Determine the [X, Y] coordinate at the center of the cell enclosing the given text.  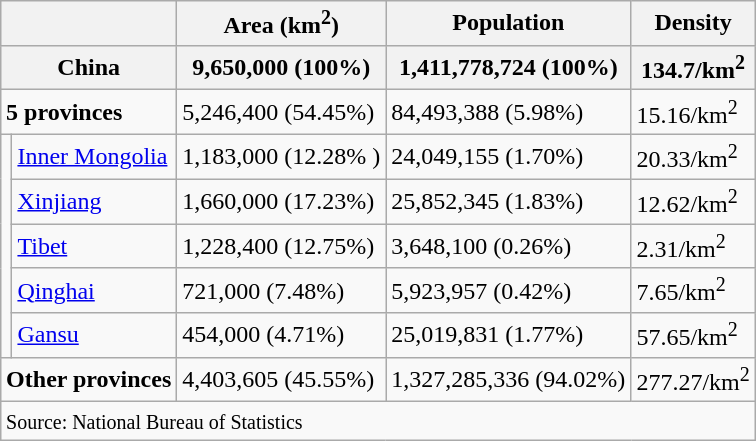
7.65/km2 [693, 290]
1,660,000 (17.23%) [282, 202]
Population [508, 24]
1,411,778,724 (100%) [508, 68]
25,019,831 (1.77%) [508, 336]
5,923,957 (0.42%) [508, 290]
Inner Mongolia [94, 156]
1,228,400 (12.75%) [282, 246]
Source: National Bureau of Statistics [378, 421]
Qinghai [94, 290]
Xinjiang [94, 202]
277.27/km2 [693, 380]
84,493,388 (5.98%) [508, 112]
Other provinces [89, 380]
1,183,000 (12.28% ) [282, 156]
1,327,285,336 (94.02%) [508, 380]
Area (km2) [282, 24]
25,852,345 (1.83%) [508, 202]
Density [693, 24]
5 provinces [89, 112]
454,000 (4.71%) [282, 336]
3,648,100 (0.26%) [508, 246]
5,246,400 (54.45%) [282, 112]
Gansu [94, 336]
134.7/km2 [693, 68]
2.31/km2 [693, 246]
4,403,605 (45.55%) [282, 380]
9,650,000 (100%) [282, 68]
20.33/km2 [693, 156]
24,049,155 (1.70%) [508, 156]
57.65/km2 [693, 336]
15.16/km2 [693, 112]
721,000 (7.48%) [282, 290]
12.62/km2 [693, 202]
China [89, 68]
Tibet [94, 246]
